Return the (x, y) coordinate for the center point of the cell that contains the specified text.  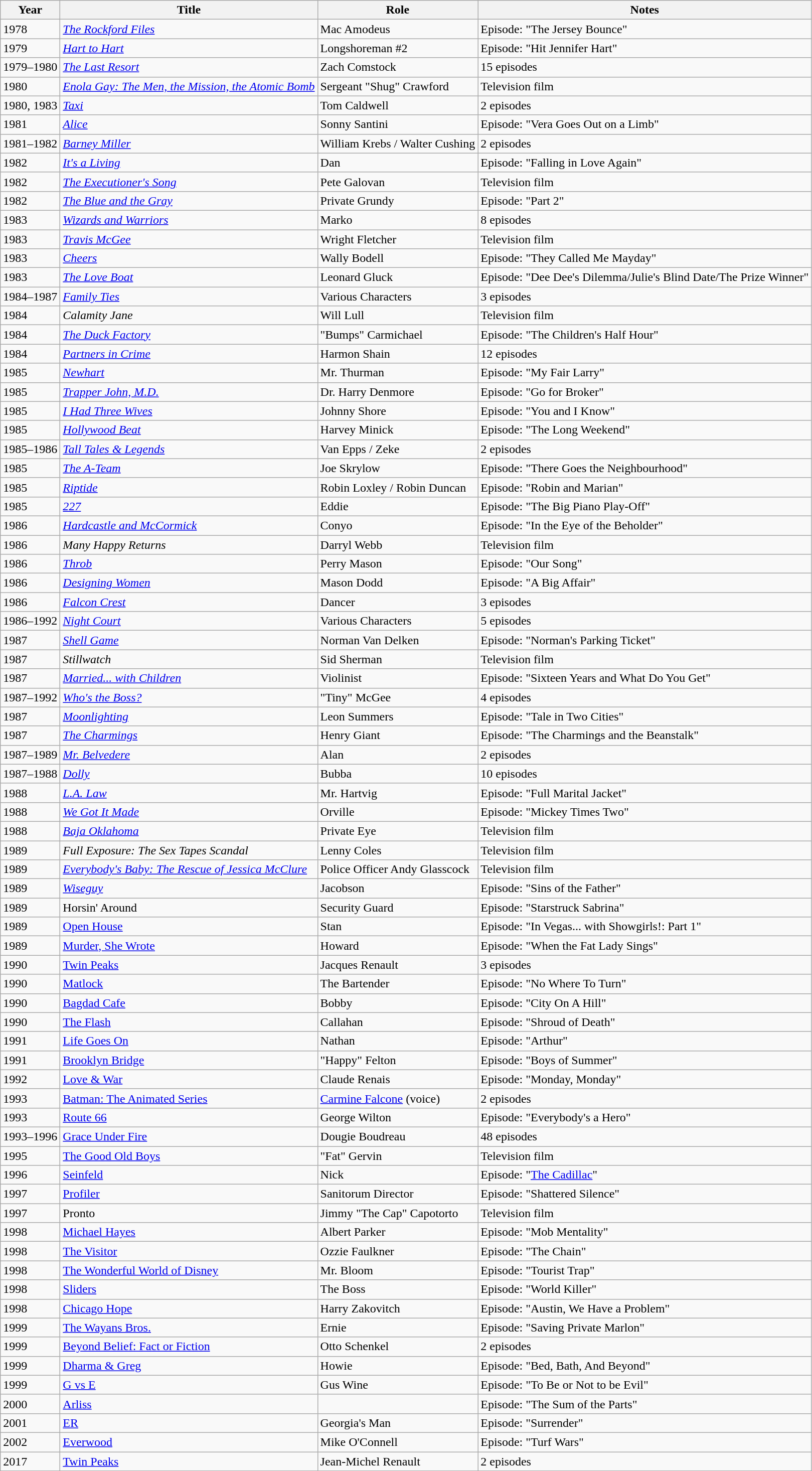
227 (189, 506)
Route 66 (189, 1117)
Mr. Hartvig (398, 793)
Episode: "Shattered Silence" (645, 1194)
"Bumps" Carmichael (398, 335)
Police Officer Andy Glasscock (398, 869)
Family Ties (189, 297)
The Wonderful World of Disney (189, 1270)
Episode: "There Goes the Neighbourhood" (645, 468)
Episode: "Bed, Bath, And Beyond" (645, 1366)
The A-Team (189, 468)
Conyo (398, 525)
Dougie Boudreau (398, 1136)
Albert Parker (398, 1232)
Leon Summers (398, 716)
Seinfeld (189, 1175)
2001 (30, 1423)
Trapper John, M.D. (189, 392)
Tall Tales & Legends (189, 449)
I Had Three Wives (189, 411)
Perry Mason (398, 564)
Hollywood Beat (189, 430)
G vs E (189, 1385)
Robin Loxley / Robin Duncan (398, 487)
5 episodes (645, 621)
Notes (645, 10)
Love & War (189, 1079)
Episode: "When the Fat Lady Sings" (645, 946)
Year (30, 10)
Episode: "No Where To Turn" (645, 984)
Longshoreman #2 (398, 48)
Mason Dodd (398, 583)
Ernie (398, 1328)
The Bartender (398, 984)
Travis McGee (189, 239)
Otto Schenkel (398, 1347)
Matlock (189, 984)
Sliders (189, 1289)
Security Guard (398, 908)
Harry Zakovitch (398, 1308)
Carmine Falcone (voice) (398, 1098)
Alan (398, 755)
Hart to Hart (189, 48)
Wiseguy (189, 889)
The Last Resort (189, 67)
Mr. Bloom (398, 1270)
Sergeant "Shug" Crawford (398, 86)
Van Epps / Zeke (398, 449)
1986–1992 (30, 621)
Will Lull (398, 316)
Episode: "Austin, We Have a Problem" (645, 1308)
Stillwatch (189, 659)
1987–1988 (30, 774)
1987–1989 (30, 755)
2000 (30, 1404)
Norman Van Delken (398, 640)
Episode: "Part 2" (645, 201)
Riptide (189, 487)
The Rockford Files (189, 29)
Episode: "Arthur" (645, 1041)
Episode: "Hit Jennifer Hart" (645, 48)
Murder, She Wrote (189, 946)
Episode: "The Cadillac" (645, 1175)
Shell Game (189, 640)
Episode: "Norman's Parking Ticket" (645, 640)
Baja Oklahoma (189, 831)
2002 (30, 1442)
Episode: "The Big Piano Play-Off" (645, 506)
Cheers (189, 258)
Wally Bodell (398, 258)
Zach Comstock (398, 67)
10 episodes (645, 774)
Private Grundy (398, 201)
Episode: "Saving Private Marlon" (645, 1328)
The Blue and the Gray (189, 201)
1987–1992 (30, 697)
Orville (398, 812)
48 episodes (645, 1136)
It's a Living (189, 163)
Jimmy "The Cap" Capotorto (398, 1213)
Bobby (398, 1003)
Mac Amodeus (398, 29)
12 episodes (645, 354)
Hardcastle and McCormick (189, 525)
Grace Under Fire (189, 1136)
Jacobson (398, 889)
Tom Caldwell (398, 105)
2017 (30, 1461)
Everwood (189, 1442)
1984–1987 (30, 297)
Night Court (189, 621)
1985–1986 (30, 449)
Batman: The Animated Series (189, 1098)
Marko (398, 220)
Private Eye (398, 831)
Lenny Coles (398, 850)
Role (398, 10)
Gus Wine (398, 1385)
Stan (398, 927)
The Love Boat (189, 277)
Horsin' Around (189, 908)
15 episodes (645, 67)
Title (189, 10)
Brooklyn Bridge (189, 1060)
The Flash (189, 1022)
Bubba (398, 774)
Nathan (398, 1041)
Georgia's Man (398, 1423)
Episode: "World Killer" (645, 1289)
8 episodes (645, 220)
1981 (30, 124)
George Wilton (398, 1117)
Darryl Webb (398, 544)
The Executioner's Song (189, 182)
Pronto (189, 1213)
Everybody's Baby: The Rescue of Jessica McClure (189, 869)
Mr. Thurman (398, 373)
Bagdad Cafe (189, 1003)
Barney Miller (189, 143)
Episode: "Shroud of Death" (645, 1022)
Episode: "In Vegas... with Showgirls!: Part 1" (645, 927)
Dan (398, 163)
Beyond Belief: Fact or Fiction (189, 1347)
Episode: "Falling in Love Again" (645, 163)
Episode: "A Big Affair" (645, 583)
Leonard Gluck (398, 277)
Episode: "Our Song" (645, 564)
Mr. Belvedere (189, 755)
Episode: "Starstruck Sabrina" (645, 908)
ER (189, 1423)
Open House (189, 927)
1979 (30, 48)
The Visitor (189, 1251)
Episode: "The Jersey Bounce" (645, 29)
Taxi (189, 105)
Dolly (189, 774)
Mike O'Connell (398, 1442)
Episode: "Turf Wars" (645, 1442)
Full Exposure: The Sex Tapes Scandal (189, 850)
Callahan (398, 1022)
Episode: "Sixteen Years and What Do You Get" (645, 678)
1993–1996 (30, 1136)
Dancer (398, 602)
Episode: "Full Marital Jacket" (645, 793)
Episode: "My Fair Larry" (645, 373)
Episode: "Tale in Two Cities" (645, 716)
Episode: "Dee Dee's Dilemma/Julie's Blind Date/The Prize Winner" (645, 277)
Violinist (398, 678)
Pete Galovan (398, 182)
The Boss (398, 1289)
Enola Gay: The Men, the Mission, the Atomic Bomb (189, 86)
4 episodes (645, 697)
Episode: "In the Eye of the Beholder" (645, 525)
Episode: "Mob Mentality" (645, 1232)
Calamity Jane (189, 316)
Throb (189, 564)
Episode: "The Charmings and the Beanstalk" (645, 735)
Who's the Boss? (189, 697)
Episode: "Tourist Trap" (645, 1270)
1980, 1983 (30, 105)
Episode: "The Sum of the Parts" (645, 1404)
Life Goes On (189, 1041)
Howard (398, 946)
"Tiny" McGee (398, 697)
Chicago Hope (189, 1308)
Episode: "Mickey Times Two" (645, 812)
1980 (30, 86)
Episode: "Boys of Summer" (645, 1060)
Episode: "Sins of the Father" (645, 889)
Episode: "The Long Weekend" (645, 430)
Episode: "Monday, Monday" (645, 1079)
Partners in Crime (189, 354)
1995 (30, 1155)
Sonny Santini (398, 124)
1979–1980 (30, 67)
Falcon Crest (189, 602)
Episode: "City On A Hill" (645, 1003)
Profiler (189, 1194)
1992 (30, 1079)
Married... with Children (189, 678)
Newhart (189, 373)
Dr. Harry Denmore (398, 392)
Jacques Renault (398, 965)
Nick (398, 1175)
L.A. Law (189, 793)
Arliss (189, 1404)
"Happy" Felton (398, 1060)
The Duck Factory (189, 335)
Harmon Shain (398, 354)
Henry Giant (398, 735)
Episode: "Go for Broker" (645, 392)
Episode: "The Chain" (645, 1251)
Claude Renais (398, 1079)
Episode: "The Children's Half Hour" (645, 335)
Sid Sherman (398, 659)
1981–1982 (30, 143)
1978 (30, 29)
The Charmings (189, 735)
Episode: "Vera Goes Out on a Limb" (645, 124)
Many Happy Returns (189, 544)
Moonlighting (189, 716)
Episode: "Robin and Marian" (645, 487)
Jean-Michel Renault (398, 1461)
Wright Fletcher (398, 239)
Designing Women (189, 583)
"Fat" Gervin (398, 1155)
Harvey Minick (398, 430)
Ozzie Faulkner (398, 1251)
William Krebs / Walter Cushing (398, 143)
Michael Hayes (189, 1232)
Wizards and Warriors (189, 220)
Alice (189, 124)
Eddie (398, 506)
The Wayans Bros. (189, 1328)
Episode: "You and I Know" (645, 411)
Sanitorum Director (398, 1194)
1996 (30, 1175)
Johnny Shore (398, 411)
Joe Skrylow (398, 468)
Dharma & Greg (189, 1366)
Episode: "Surrender" (645, 1423)
We Got It Made (189, 812)
The Good Old Boys (189, 1155)
Episode: "To Be or Not to be Evil" (645, 1385)
Episode: "They Called Me Mayday" (645, 258)
Episode: "Everybody's a Hero" (645, 1117)
Howie (398, 1366)
